Search for the cell housing the specified text and yield its [X, Y] center coordinate. 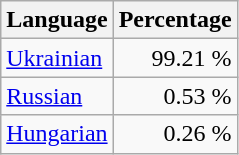
99.21 % [175, 58]
Russian [57, 96]
Language [57, 20]
Percentage [175, 20]
0.53 % [175, 96]
Ukrainian [57, 58]
0.26 % [175, 134]
Hungarian [57, 134]
